Search for the cell housing the specified text and yield its [x, y] center coordinate. 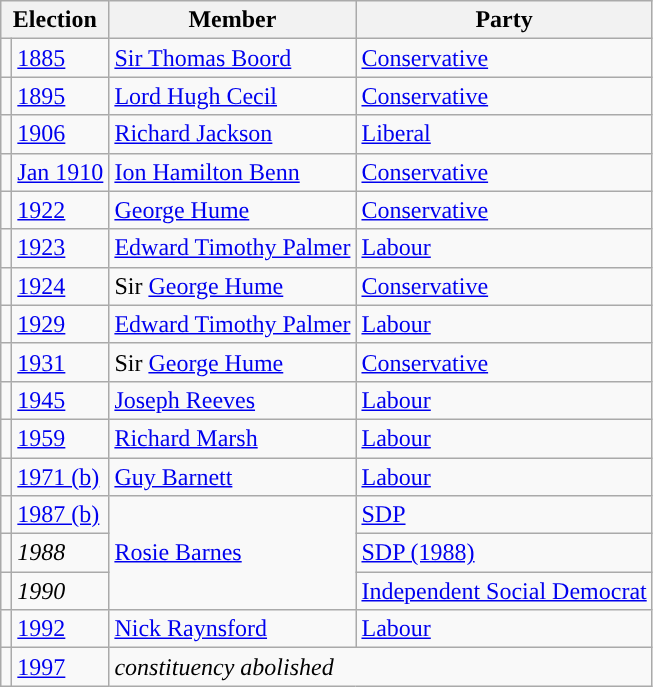
1990 [60, 591]
Richard Jackson [232, 134]
Member [232, 20]
Election [55, 20]
1945 [60, 400]
Party [504, 20]
constituency abolished [380, 667]
Liberal [504, 134]
SDP (1988) [504, 553]
George Hume [232, 210]
Nick Raynsford [232, 629]
1971 (b) [60, 477]
SDP [504, 515]
Joseph Reeves [232, 400]
1959 [60, 438]
Jan 1910 [60, 172]
1895 [60, 96]
Richard Marsh [232, 438]
1923 [60, 248]
Guy Barnett [232, 477]
1885 [60, 58]
1931 [60, 362]
1924 [60, 286]
1992 [60, 629]
1988 [60, 553]
1922 [60, 210]
Lord Hugh Cecil [232, 96]
1987 (b) [60, 515]
1929 [60, 324]
Sir Thomas Boord [232, 58]
1906 [60, 134]
1997 [60, 667]
Rosie Barnes [232, 553]
Ion Hamilton Benn [232, 172]
Independent Social Democrat [504, 591]
